Return the (X, Y) coordinate for the center point of the cell that contains the specified text.  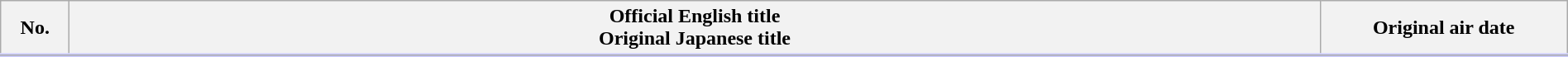
Original air date (1444, 28)
Official English titleOriginal Japanese title (695, 28)
No. (35, 28)
